For the text-containing cell, return its midpoint in [X, Y] coordinate format. 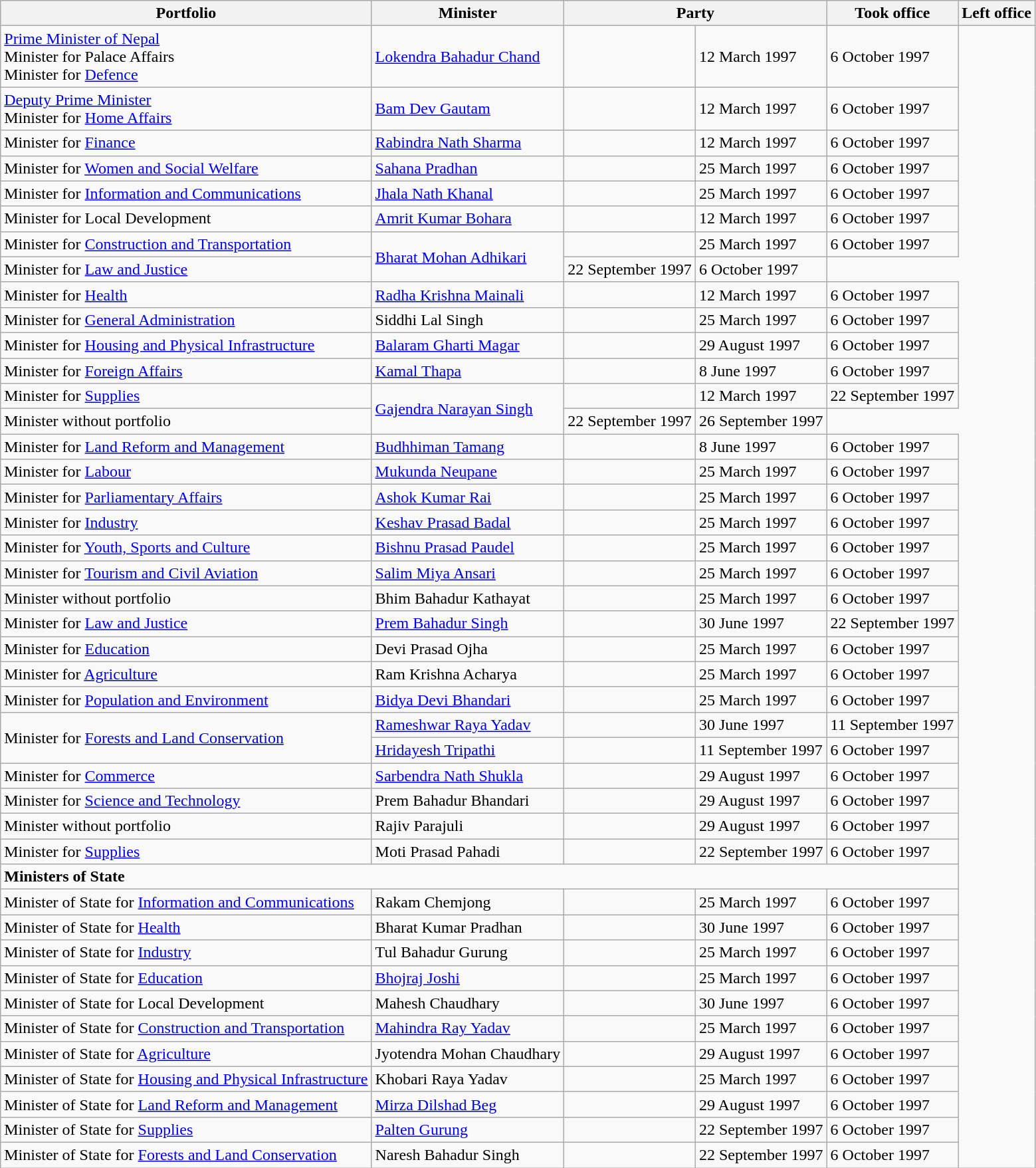
Tul Bahadur Gurung [468, 953]
Left office [997, 13]
Bidya Devi Bhandari [468, 699]
Minister of State for Housing and Physical Infrastructure [186, 1079]
Minister of State for Forests and Land Conservation [186, 1155]
Jyotendra Mohan Chaudhary [468, 1054]
Kamal Thapa [468, 370]
Minister of State for Construction and Transportation [186, 1028]
Minister of State for Local Development [186, 1003]
Mirza Dilshad Beg [468, 1104]
Ram Krishna Acharya [468, 674]
Deputy Prime MinisterMinister for Home Affairs [186, 109]
Balaram Gharti Magar [468, 345]
Minister for Commerce [186, 776]
Minister of State for Supplies [186, 1129]
Minister for General Administration [186, 320]
Moti Prasad Pahadi [468, 852]
Sarbendra Nath Shukla [468, 776]
Bhojraj Joshi [468, 978]
Budhhiman Tamang [468, 447]
Keshav Prasad Badal [468, 523]
Bharat Mohan Adhikari [468, 257]
Minister for Tourism and Civil Aviation [186, 573]
Minister of State for Education [186, 978]
Minister of State for Information and Communications [186, 902]
Radha Krishna Mainali [468, 294]
Minister for Industry [186, 523]
Minister for Parliamentary Affairs [186, 497]
Jhala Nath Khanal [468, 193]
Minister for Land Reform and Management [186, 447]
Minister for Construction and Transportation [186, 244]
Rakam Chemjong [468, 902]
Minister for Finance [186, 143]
Lokendra Bahadur Chand [468, 57]
Mukunda Neupane [468, 472]
Minister of State for Health [186, 927]
Rabindra Nath Sharma [468, 143]
Mahindra Ray Yadav [468, 1028]
Bhim Bahadur Kathayat [468, 598]
Minister for Labour [186, 472]
Naresh Bahadur Singh [468, 1155]
Minister for Housing and Physical Infrastructure [186, 345]
Portfolio [186, 13]
Salim Miya Ansari [468, 573]
Prem Bahadur Singh [468, 624]
Ministers of State [480, 877]
Mahesh Chaudhary [468, 1003]
Minister of State for Agriculture [186, 1054]
Minister for Women and Social Welfare [186, 168]
Devi Prasad Ojha [468, 649]
Palten Gurung [468, 1129]
Minister for Agriculture [186, 674]
Minister for Information and Communications [186, 193]
Minister for Science and Technology [186, 801]
Minister for Local Development [186, 219]
Minister for Population and Environment [186, 699]
Hridayesh Tripathi [468, 750]
Khobari Raya Yadav [468, 1079]
Bam Dev Gautam [468, 109]
Sahana Pradhan [468, 168]
26 September 1997 [761, 421]
Prem Bahadur Bhandari [468, 801]
Minister for Education [186, 649]
Took office [892, 13]
Prime Minister of NepalMinister for Palace AffairsMinister for Defence [186, 57]
Ashok Kumar Rai [468, 497]
Gajendra Narayan Singh [468, 409]
Minister for Youth, Sports and Culture [186, 548]
Minister [468, 13]
Siddhi Lal Singh [468, 320]
Minister of State for Land Reform and Management [186, 1104]
Minister for Foreign Affairs [186, 370]
Bishnu Prasad Paudel [468, 548]
Minister for Health [186, 294]
Party [695, 13]
Bharat Kumar Pradhan [468, 927]
Rameshwar Raya Yadav [468, 725]
Minister of State for Industry [186, 953]
Amrit Kumar Bohara [468, 219]
Rajiv Parajuli [468, 826]
Minister for Forests and Land Conservation [186, 737]
